Capture the cell that displays the provided text and extract its [X, Y] central coordinate. 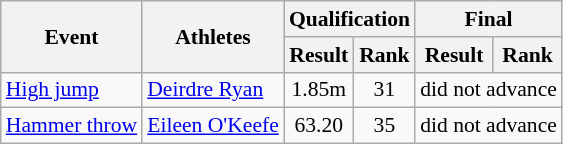
Qualification [350, 19]
Deirdre Ryan [213, 90]
1.85m [319, 90]
High jump [72, 90]
Event [72, 36]
31 [384, 90]
35 [384, 126]
Athletes [213, 36]
Eileen O'Keefe [213, 126]
Final [488, 19]
Hammer throw [72, 126]
63.20 [319, 126]
